Provide the (X, Y) coordinate of the cell's center where the given text is located.  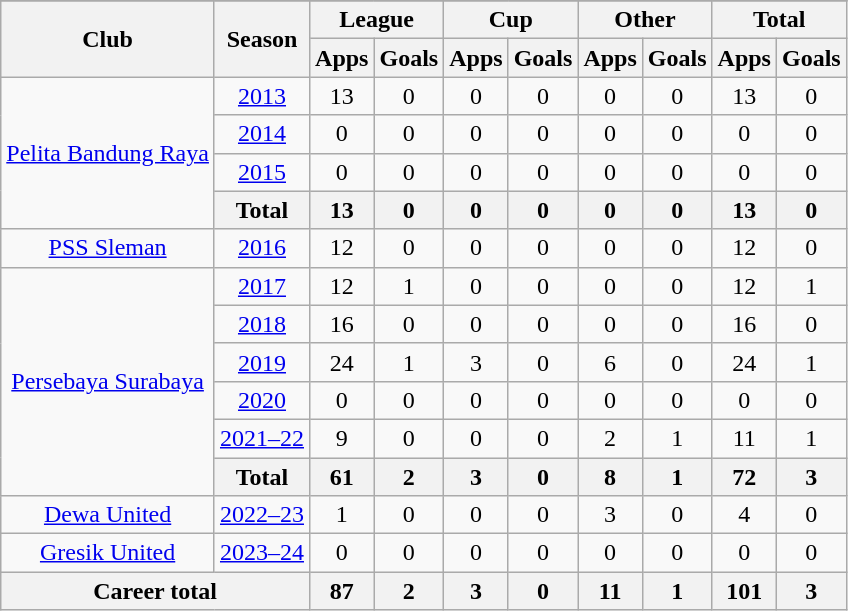
8 (610, 477)
2023–24 (262, 553)
Gresik United (108, 553)
2016 (262, 248)
72 (744, 477)
League (377, 20)
87 (342, 591)
6 (610, 362)
2017 (262, 286)
Career total (156, 591)
2018 (262, 324)
Pelita Bandung Raya (108, 153)
101 (744, 591)
2013 (262, 96)
Season (262, 39)
2014 (262, 134)
2015 (262, 172)
PSS Sleman (108, 248)
Cup (511, 20)
2020 (262, 400)
Dewa United (108, 515)
61 (342, 477)
Persebaya Surabaya (108, 381)
4 (744, 515)
9 (342, 438)
Club (108, 39)
Other (645, 20)
2019 (262, 362)
2021–22 (262, 438)
2022–23 (262, 515)
